Output the [x, y] coordinate of the center of the cell containing the given text.  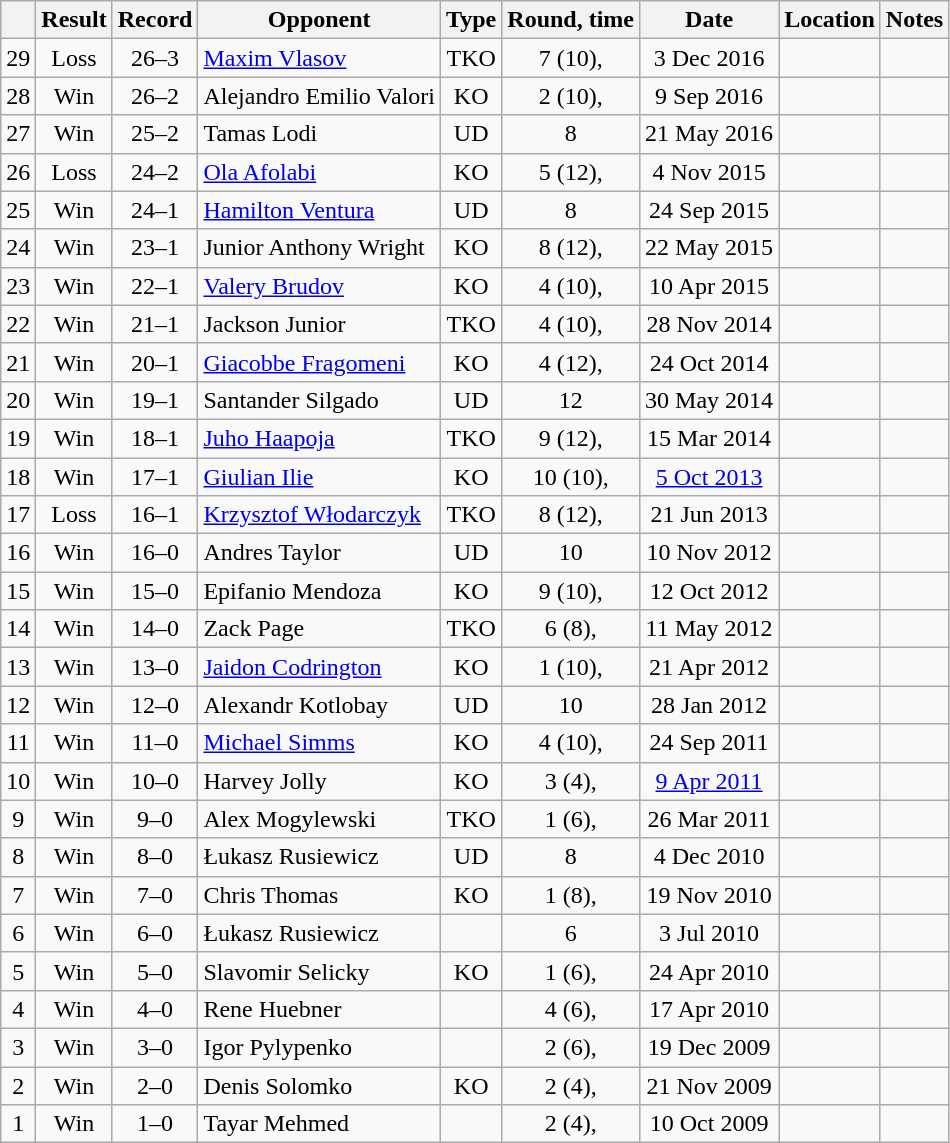
23 [18, 286]
24 [18, 248]
16–1 [155, 515]
10 Oct 2009 [710, 1124]
12–0 [155, 705]
10–0 [155, 781]
10 Apr 2015 [710, 286]
21 Apr 2012 [710, 667]
19 [18, 438]
Giacobbe Fragomeni [320, 362]
17 Apr 2010 [710, 1009]
24 Sep 2015 [710, 210]
15 Mar 2014 [710, 438]
9 [18, 819]
Record [155, 20]
7 (10), [571, 58]
21 [18, 362]
Giulian Ilie [320, 477]
Alex Mogylewski [320, 819]
15–0 [155, 591]
5 Oct 2013 [710, 477]
Tamas Lodi [320, 134]
3 Jul 2010 [710, 933]
Round, time [571, 20]
29 [18, 58]
9 (10), [571, 591]
2 [18, 1085]
10 Nov 2012 [710, 553]
17–1 [155, 477]
1 [18, 1124]
11 [18, 743]
9–0 [155, 819]
9 (12), [571, 438]
25–2 [155, 134]
22 [18, 324]
9 Apr 2011 [710, 781]
3 [18, 1047]
21–1 [155, 324]
12 Oct 2012 [710, 591]
10 (10), [571, 477]
Denis Solomko [320, 1085]
Maxim Vlasov [320, 58]
4 (12), [571, 362]
1–0 [155, 1124]
Valery Brudov [320, 286]
Krzysztof Włodarczyk [320, 515]
20–1 [155, 362]
11 May 2012 [710, 629]
24–2 [155, 172]
6 (8), [571, 629]
24 Sep 2011 [710, 743]
2–0 [155, 1085]
27 [18, 134]
Hamilton Ventura [320, 210]
22 May 2015 [710, 248]
4 Nov 2015 [710, 172]
Harvey Jolly [320, 781]
Alexandr Kotlobay [320, 705]
21 Jun 2013 [710, 515]
3 (4), [571, 781]
Tayar Mehmed [320, 1124]
3 Dec 2016 [710, 58]
Location [830, 20]
28 [18, 96]
Santander Silgado [320, 400]
5 [18, 971]
19 Dec 2009 [710, 1047]
Junior Anthony Wright [320, 248]
26–2 [155, 96]
13 [18, 667]
13–0 [155, 667]
Slavomir Selicky [320, 971]
24 Apr 2010 [710, 971]
Chris Thomas [320, 895]
20 [18, 400]
21 Nov 2009 [710, 1085]
7–0 [155, 895]
Notes [914, 20]
17 [18, 515]
4 (6), [571, 1009]
21 May 2016 [710, 134]
2 (6), [571, 1047]
14 [18, 629]
24–1 [155, 210]
15 [18, 591]
6–0 [155, 933]
24 Oct 2014 [710, 362]
1 (10), [571, 667]
Michael Simms [320, 743]
Epifanio Mendoza [320, 591]
18–1 [155, 438]
28 Nov 2014 [710, 324]
Andres Taylor [320, 553]
Juho Haapoja [320, 438]
19 Nov 2010 [710, 895]
Date [710, 20]
26 Mar 2011 [710, 819]
4 [18, 1009]
11–0 [155, 743]
8–0 [155, 857]
16–0 [155, 553]
4–0 [155, 1009]
5–0 [155, 971]
26 [18, 172]
22–1 [155, 286]
5 (12), [571, 172]
2 (10), [571, 96]
28 Jan 2012 [710, 705]
Jackson Junior [320, 324]
Opponent [320, 20]
Rene Huebner [320, 1009]
19–1 [155, 400]
Igor Pylypenko [320, 1047]
1 (8), [571, 895]
25 [18, 210]
4 Dec 2010 [710, 857]
16 [18, 553]
23–1 [155, 248]
7 [18, 895]
14–0 [155, 629]
Result [74, 20]
Type [472, 20]
3–0 [155, 1047]
Zack Page [320, 629]
18 [18, 477]
26–3 [155, 58]
30 May 2014 [710, 400]
Ola Afolabi [320, 172]
Jaidon Codrington [320, 667]
Alejandro Emilio Valori [320, 96]
9 Sep 2016 [710, 96]
